Locate the cell with the specified text and output its (x, y) center coordinate. 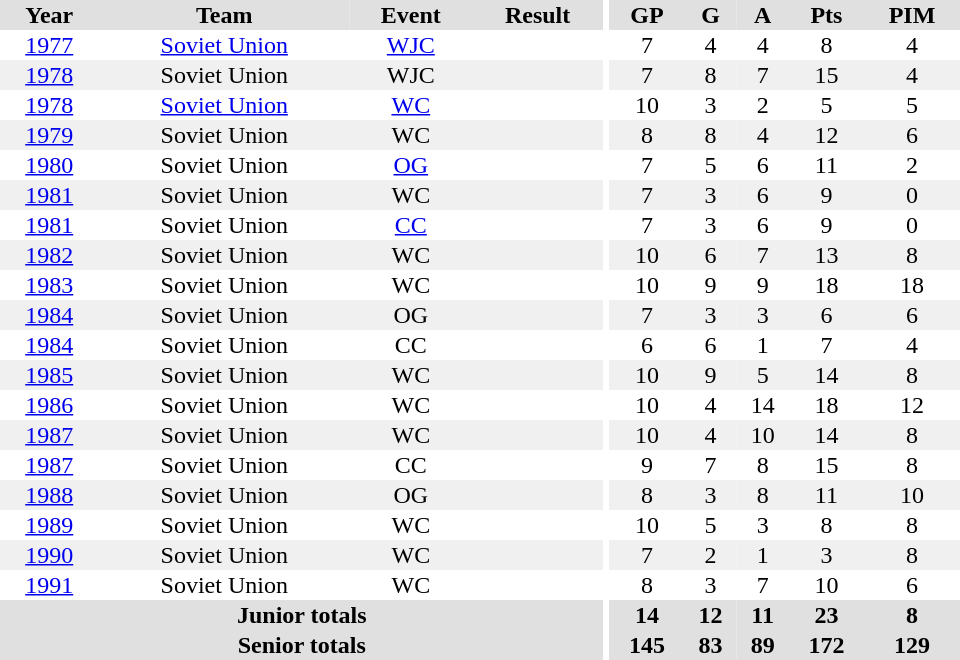
Event (411, 15)
1983 (49, 285)
83 (711, 645)
145 (646, 645)
1980 (49, 165)
Senior totals (302, 645)
1977 (49, 45)
Result (538, 15)
Junior totals (302, 615)
1982 (49, 255)
89 (763, 645)
A (763, 15)
1990 (49, 555)
1991 (49, 585)
129 (912, 645)
1985 (49, 375)
13 (826, 255)
23 (826, 615)
G (711, 15)
Pts (826, 15)
1979 (49, 135)
GP (646, 15)
Team (224, 15)
1989 (49, 525)
172 (826, 645)
PIM (912, 15)
1986 (49, 405)
Year (49, 15)
1988 (49, 495)
